Return the [X, Y] coordinate for the center point of the cell that contains the specified text.  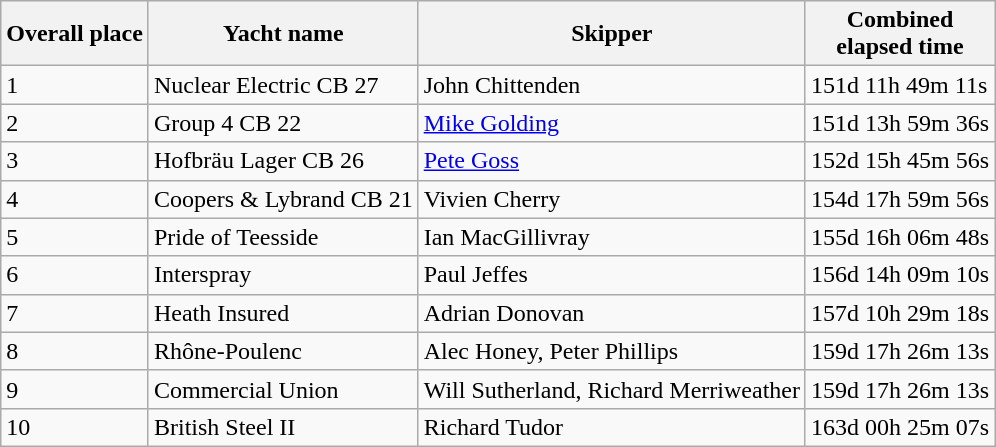
Yacht name [283, 34]
Richard Tudor [612, 427]
Group 4 CB 22 [283, 123]
155d 16h 06m 48s [900, 237]
Nuclear Electric CB 27 [283, 85]
4 [75, 199]
Overall place [75, 34]
Commercial Union [283, 389]
Coopers & Lybrand CB 21 [283, 199]
152d 15h 45m 56s [900, 161]
9 [75, 389]
Skipper [612, 34]
Rhône-Poulenc [283, 351]
163d 00h 25m 07s [900, 427]
151d 11h 49m 11s [900, 85]
Combinedelapsed time [900, 34]
10 [75, 427]
3 [75, 161]
Paul Jeffes [612, 275]
7 [75, 313]
Heath Insured [283, 313]
2 [75, 123]
Ian MacGillivray [612, 237]
Vivien Cherry [612, 199]
Pride of Teesside [283, 237]
Pete Goss [612, 161]
British Steel II [283, 427]
154d 17h 59m 56s [900, 199]
Mike Golding [612, 123]
Hofbräu Lager CB 26 [283, 161]
1 [75, 85]
John Chittenden [612, 85]
Interspray [283, 275]
6 [75, 275]
151d 13h 59m 36s [900, 123]
Will Sutherland, Richard Merriweather [612, 389]
Alec Honey, Peter Phillips [612, 351]
157d 10h 29m 18s [900, 313]
156d 14h 09m 10s [900, 275]
Adrian Donovan [612, 313]
8 [75, 351]
5 [75, 237]
